Return (X, Y) of the center of cell containing provided text 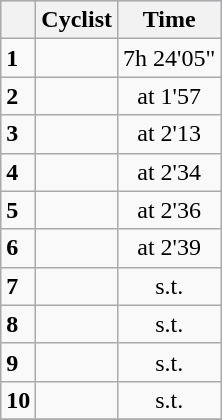
Time (170, 20)
7 (18, 286)
9 (18, 362)
3 (18, 134)
7h 24'05" (170, 58)
2 (18, 96)
1 (18, 58)
10 (18, 400)
at 1'57 (170, 96)
8 (18, 324)
at 2'39 (170, 248)
4 (18, 172)
at 2'34 (170, 172)
Cyclist (77, 20)
at 2'13 (170, 134)
at 2'36 (170, 210)
6 (18, 248)
5 (18, 210)
